Determine the [x, y] coordinate at the center of the cell enclosing the given text.  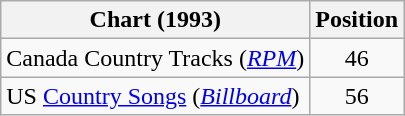
US Country Songs (Billboard) [156, 96]
46 [357, 58]
Canada Country Tracks (RPM) [156, 58]
Position [357, 20]
56 [357, 96]
Chart (1993) [156, 20]
